Scan for the cell matching the given text and deliver its (x, y) coordinate at center. 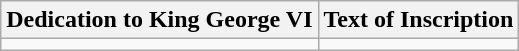
Dedication to King George VI (160, 20)
Text of Inscription (418, 20)
